Return [x, y] of the center of cell containing provided text 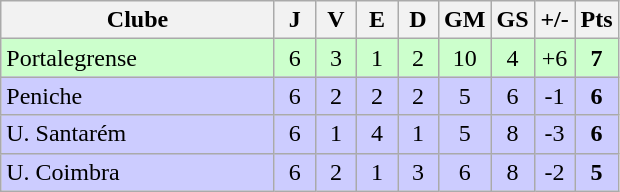
Peniche [138, 96]
+6 [554, 58]
GS [512, 20]
U. Coimbra [138, 172]
7 [596, 58]
10 [465, 58]
U. Santarém [138, 134]
Clube [138, 20]
+/- [554, 20]
Pts [596, 20]
J [294, 20]
E [376, 20]
D [418, 20]
-3 [554, 134]
-1 [554, 96]
Portalegrense [138, 58]
GM [465, 20]
V [336, 20]
-2 [554, 172]
